For the text-containing cell, return its midpoint in (x, y) coordinate format. 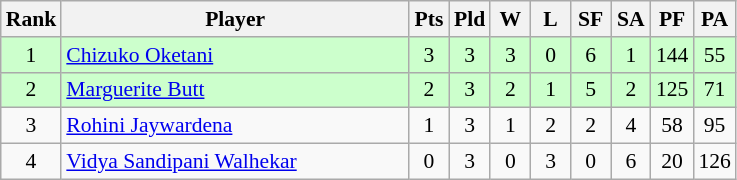
L (550, 19)
95 (714, 126)
20 (672, 162)
Vidya Sandipani Walhekar (235, 162)
Marguerite Butt (235, 90)
W (510, 19)
144 (672, 55)
Rohini Jaywardena (235, 126)
125 (672, 90)
SA (631, 19)
Pld (470, 19)
PA (714, 19)
Chizuko Oketani (235, 55)
55 (714, 55)
126 (714, 162)
Pts (429, 19)
Player (235, 19)
SF (591, 19)
5 (591, 90)
71 (714, 90)
58 (672, 126)
Rank (32, 19)
PF (672, 19)
